Detect which cell encompasses the target text, then output its (X, Y) center coordinate. 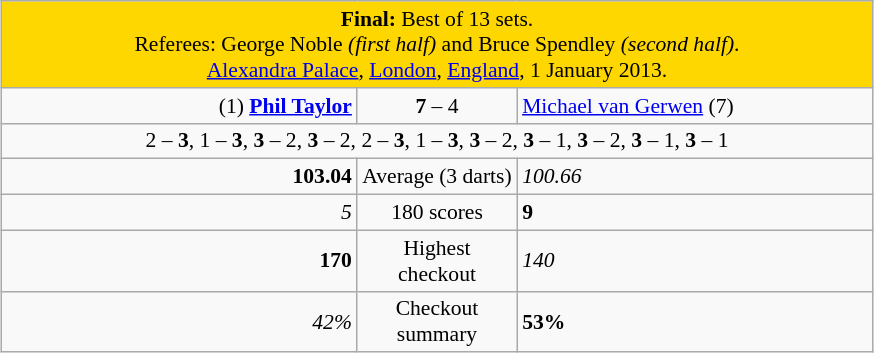
140 (694, 260)
180 scores (437, 213)
9 (694, 213)
(1) Phil Taylor (180, 106)
7 – 4 (437, 106)
Average (3 darts) (437, 177)
42% (180, 322)
170 (180, 260)
5 (180, 213)
53% (694, 322)
Final: Best of 13 sets. Referees: George Noble (first half) and Bruce Spendley (second half).Alexandra Palace, London, England, 1 January 2013. (437, 44)
103.04 (180, 177)
100.66 (694, 177)
Highest checkout (437, 260)
Checkout summary (437, 322)
2 – 3, 1 – 3, 3 – 2, 3 – 2, 2 – 3, 1 – 3, 3 – 2, 3 – 1, 3 – 2, 3 – 1, 3 – 1 (437, 141)
Michael van Gerwen (7) (694, 106)
